Scan for the cell matching the given text and deliver its (X, Y) coordinate at center. 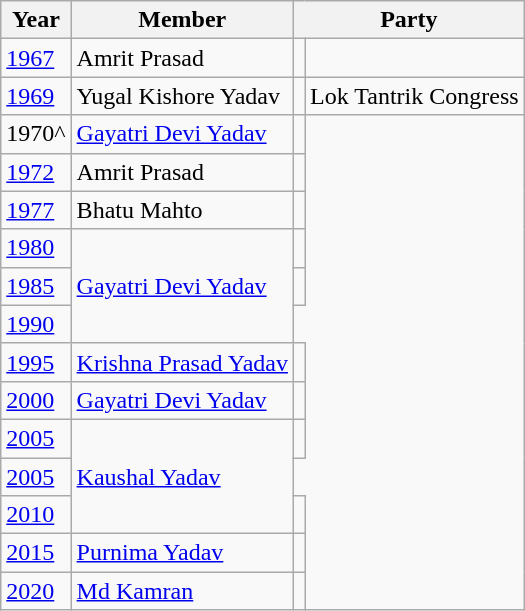
Lok Tantrik Congress (415, 96)
1985 (36, 286)
1967 (36, 58)
Yugal Kishore Yadav (182, 96)
2020 (36, 591)
Member (182, 20)
2015 (36, 553)
1977 (36, 210)
1969 (36, 96)
Krishna Prasad Yadav (182, 362)
1995 (36, 362)
Year (36, 20)
Kaushal Yadav (182, 476)
2000 (36, 400)
Bhatu Mahto (182, 210)
1970^ (36, 134)
Party (408, 20)
1972 (36, 172)
Md Kamran (182, 591)
1980 (36, 248)
1990 (36, 324)
Purnima Yadav (182, 553)
2010 (36, 515)
